Pinpoint the cell where the given text exists, returning its (X, Y) midpoint coordinate. 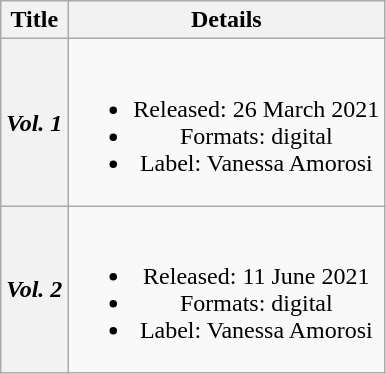
Vol. 1 (34, 122)
Vol. 2 (34, 290)
Released: 26 March 2021Formats: digitalLabel: Vanessa Amorosi (226, 122)
Title (34, 20)
Released: 11 June 2021Formats: digitalLabel: Vanessa Amorosi (226, 290)
Details (226, 20)
